Pinpoint the cell where the given text exists, returning its [x, y] midpoint coordinate. 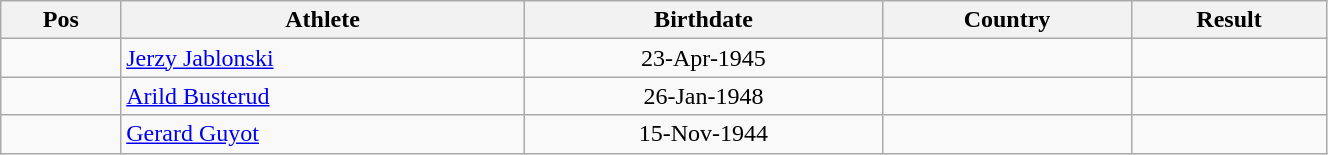
Jerzy Jablonski [323, 58]
Pos [61, 20]
Birthdate [703, 20]
Result [1230, 20]
Country [1006, 20]
26-Jan-1948 [703, 96]
Gerard Guyot [323, 134]
Athlete [323, 20]
15-Nov-1944 [703, 134]
Arild Busterud [323, 96]
23-Apr-1945 [703, 58]
